Find where the given text appears and provide that cell's center as (x, y) coordinate. 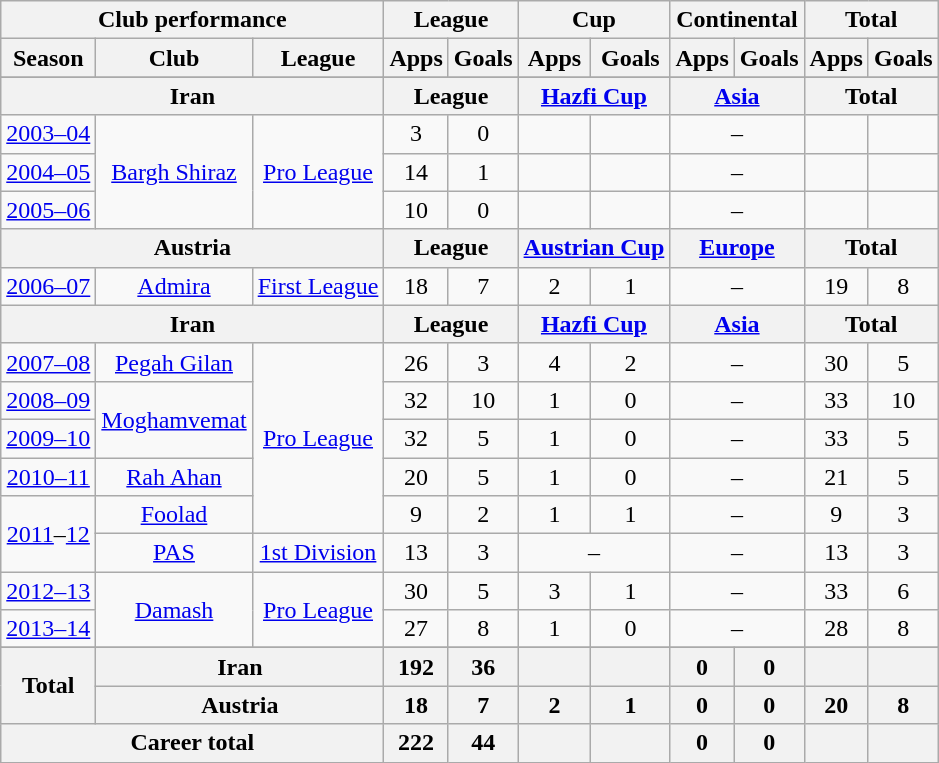
Rah Ahan (174, 477)
Admira (174, 286)
2012–13 (48, 591)
Club performance (192, 20)
Career total (192, 743)
2008–09 (48, 400)
2007–08 (48, 362)
36 (483, 667)
222 (416, 743)
2006–07 (48, 286)
6 (903, 591)
Damash (174, 610)
Bargh Shiraz (174, 172)
Cup (594, 20)
Moghamvemat (174, 419)
14 (416, 172)
2009–10 (48, 438)
1st Division (318, 553)
2010–11 (48, 477)
26 (416, 362)
Foolad (174, 515)
21 (836, 477)
192 (416, 667)
2003–04 (48, 134)
Austrian Cup (594, 248)
28 (836, 629)
First League (318, 286)
PAS (174, 553)
2013–14 (48, 629)
Europe (737, 248)
Season (48, 58)
19 (836, 286)
2004–05 (48, 172)
2011–12 (48, 534)
44 (483, 743)
27 (416, 629)
Club (174, 58)
4 (554, 362)
2005–06 (48, 210)
Pegah Gilan (174, 362)
Continental (737, 20)
